Return [X, Y] of the center of cell containing provided text 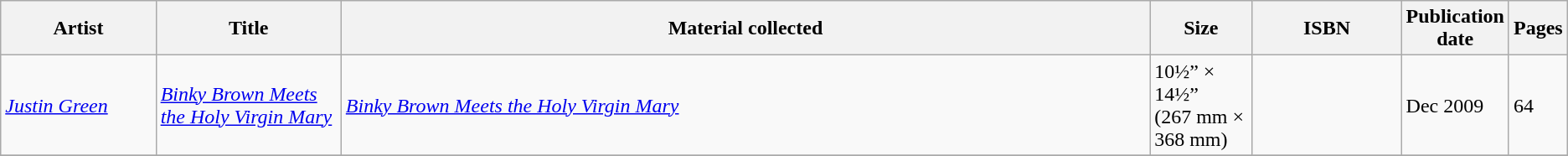
Size [1201, 29]
10½” × 14½”(267 mm × 368 mm) [1201, 106]
Pages [1538, 29]
Justin Green [79, 106]
Material collected [745, 29]
Publication date [1455, 29]
Dec 2009 [1455, 106]
ISBN [1327, 29]
Title [248, 29]
64 [1538, 106]
Artist [79, 29]
